Find where the given text appears and provide that cell's center as (x, y) coordinate. 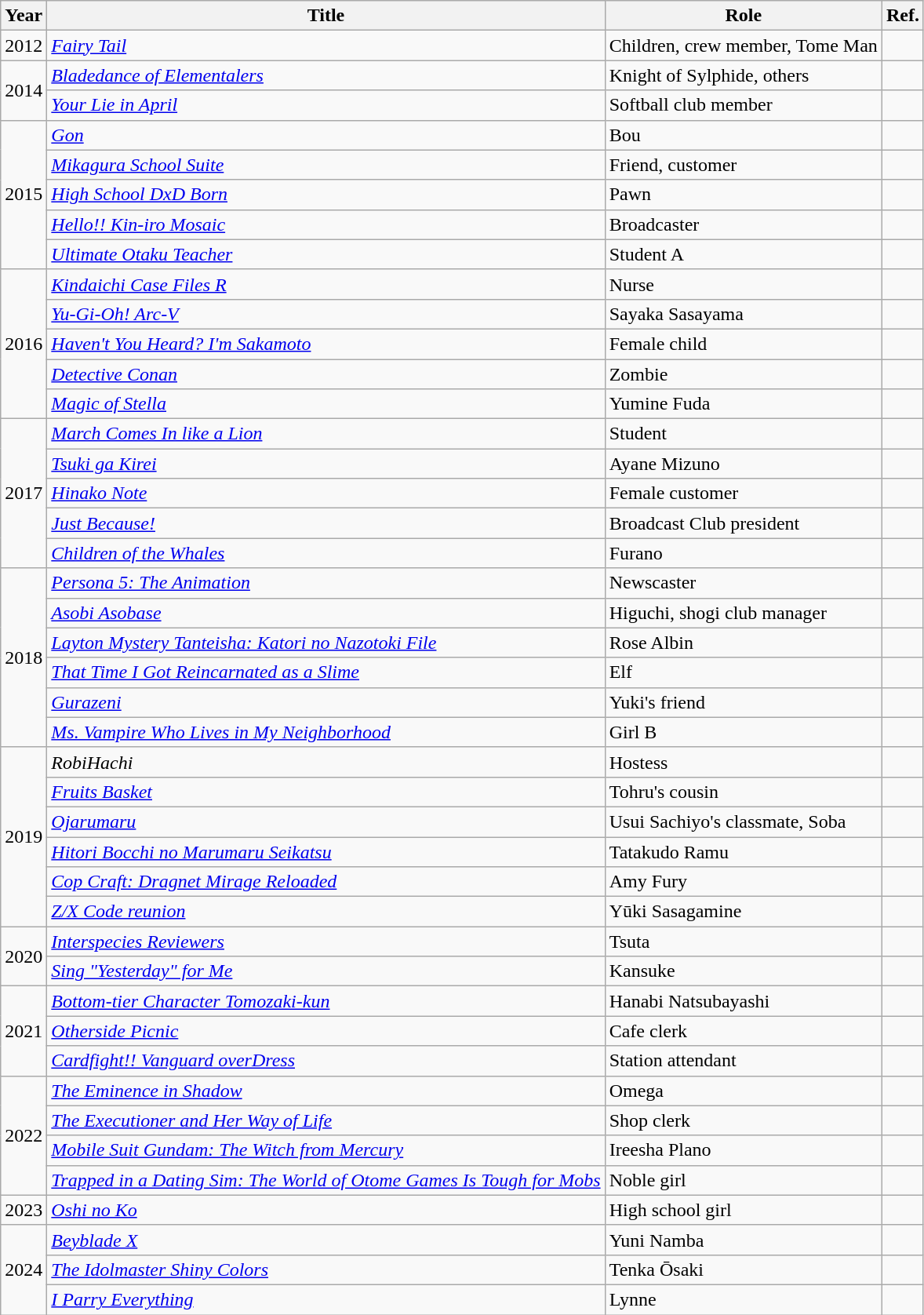
Z/X Code reunion (326, 912)
Usui Sachiyo's classmate, Soba (744, 821)
High school girl (744, 1210)
Cardfight!! Vanguard overDress (326, 1061)
RobiHachi (326, 762)
Beyblade X (326, 1240)
Otherside Picnic (326, 1031)
Persona 5: The Animation (326, 583)
Mobile Suit Gundam: The Witch from Mercury (326, 1150)
Tenka Ōsaki (744, 1269)
Trapped in a Dating Sim: The World of Otome Games Is Tough for Mobs (326, 1180)
Your Lie in April (326, 105)
Amy Fury (744, 882)
Detective Conan (326, 374)
Cafe clerk (744, 1031)
Ojarumaru (326, 821)
Tsuki ga Kirei (326, 464)
Ms. Vampire Who Lives in My Neighborhood (326, 732)
Haven't You Heard? I'm Sakamoto (326, 344)
Yu-Gi-Oh! Arc-V (326, 314)
2021 (24, 1031)
Year (24, 16)
2023 (24, 1210)
Higuchi, shogi club manager (744, 613)
Softball club member (744, 105)
Role (744, 16)
Tohru's cousin (744, 792)
Yuki's friend (744, 702)
Newscaster (744, 583)
Cop Craft: Dragnet Mirage Reloaded (326, 882)
Title (326, 16)
2024 (24, 1269)
Tatakudo Ramu (744, 851)
Fruits Basket (326, 792)
The Executioner and Her Way of Life (326, 1120)
2018 (24, 657)
Kindaichi Case Files R (326, 284)
Station attendant (744, 1061)
Friend, customer (744, 165)
Ayane Mizuno (744, 464)
Elf (744, 672)
Knight of Sylphide, others (744, 75)
2016 (24, 344)
Student A (744, 254)
Sayaka Sasayama (744, 314)
Hello!! Kin-iro Mosaic (326, 224)
Layton Mystery Tanteisha: Katori no Nazotoki File (326, 643)
Children of the Whales (326, 553)
Bladedance of Elementalers (326, 75)
Bou (744, 135)
I Parry Everything (326, 1299)
Broadcaster (744, 224)
Asobi Asobase (326, 613)
Yūki Sasagamine (744, 912)
Student (744, 434)
Yuni Namba (744, 1240)
2014 (24, 90)
Yumine Fuda (744, 404)
Kansuke (744, 971)
Omega (744, 1091)
Furano (744, 553)
That Time I Got Reincarnated as a Slime (326, 672)
Children, crew member, Tome Man (744, 46)
The Eminence in Shadow (326, 1091)
The Idolmaster Shiny Colors (326, 1269)
Broadcast Club president (744, 523)
Mikagura School Suite (326, 165)
Nurse (744, 284)
Zombie (744, 374)
Female child (744, 344)
High School DxD Born (326, 195)
2017 (24, 494)
Ultimate Otaku Teacher (326, 254)
Pawn (744, 195)
Tsuta (744, 942)
Bottom-tier Character Tomozaki-kun (326, 1001)
Lynne (744, 1299)
Oshi no Ko (326, 1210)
Hinako Note (326, 494)
Just Because! (326, 523)
Hostess (744, 762)
Noble girl (744, 1180)
Rose Albin (744, 643)
Ireesha Plano (744, 1150)
Female customer (744, 494)
Hanabi Natsubayashi (744, 1001)
Shop clerk (744, 1120)
2022 (24, 1135)
Magic of Stella (326, 404)
March Comes In like a Lion (326, 434)
Fairy Tail (326, 46)
Gurazeni (326, 702)
Gon (326, 135)
Girl B (744, 732)
Sing "Yesterday" for Me (326, 971)
Interspecies Reviewers (326, 942)
2019 (24, 836)
Ref. (902, 16)
Hitori Bocchi no Marumaru Seikatsu (326, 851)
2012 (24, 46)
2020 (24, 956)
2015 (24, 195)
